Detect which cell encompasses the target text, then output its (x, y) center coordinate. 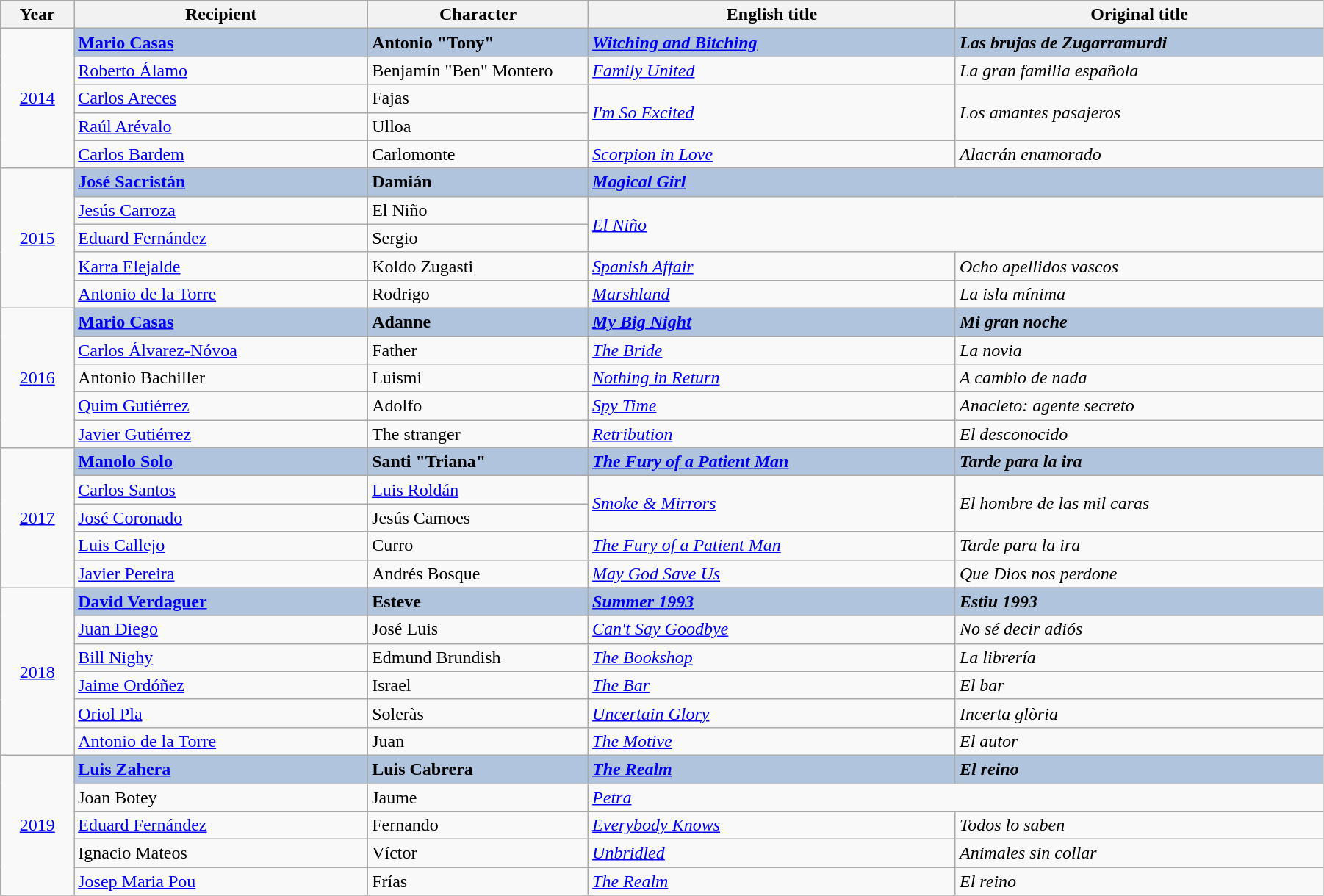
Character (478, 15)
José Sacristán (221, 182)
Todos lo saben (1139, 825)
Animales sin collar (1139, 853)
Scorpion in Love (772, 154)
Sergio (478, 238)
Oriol Pla (221, 713)
Anacleto: agente secreto (1139, 406)
Carlomonte (478, 154)
The Bookshop (772, 657)
Adolfo (478, 406)
Spanish Affair (772, 266)
Israel (478, 685)
Roberto Álamo (221, 71)
La novia (1139, 350)
Original title (1139, 15)
La gran familia española (1139, 71)
My Big Night (772, 322)
Ocho apellidos vascos (1139, 266)
El desconocido (1139, 434)
Edmund Brundish (478, 657)
Carlos Bardem (221, 154)
José Coronado (221, 518)
Curro (478, 546)
Everybody Knows (772, 825)
The Bar (772, 685)
2017 (37, 518)
Víctor (478, 853)
A cambio de nada (1139, 378)
Karra Elejalde (221, 266)
2016 (37, 377)
Luis Callejo (221, 546)
The stranger (478, 434)
Petra (956, 797)
Javier Gutiérrez (221, 434)
David Verdaguer (221, 601)
2019 (37, 825)
Uncertain Glory (772, 713)
Jaume (478, 797)
Juan (478, 741)
2015 (37, 238)
Retribution (772, 434)
Can't Say Goodbye (772, 629)
El bar (1139, 685)
Luis Zahera (221, 769)
Rodrigo (478, 294)
Antonio "Tony" (478, 43)
Jesús Carroza (221, 210)
Recipient (221, 15)
José Luis (478, 629)
Juan Diego (221, 629)
El hombre de las mil caras (1139, 504)
The Bride (772, 350)
Alacrán enamorado (1139, 154)
Josep Maria Pou (221, 881)
Magical Girl (956, 182)
Jesús Camoes (478, 518)
La isla mínima (1139, 294)
Year (37, 15)
Luis Roldán (478, 490)
Spy Time (772, 406)
Javier Pereira (221, 574)
Andrés Bosque (478, 574)
Que Dios nos perdone (1139, 574)
Las brujas de Zugarramurdi (1139, 43)
Damián (478, 182)
Koldo Zugasti (478, 266)
Fernando (478, 825)
Benjamín "Ben" Montero (478, 71)
Unbridled (772, 853)
Soleràs (478, 713)
Jaime Ordóñez (221, 685)
La librería (1139, 657)
Joan Botey (221, 797)
Marshland (772, 294)
Carlos Santos (221, 490)
Ulloa (478, 126)
Luis Cabrera (478, 769)
The Motive (772, 741)
Summer 1993 (772, 601)
Witching and Bitching (772, 43)
El autor (1139, 741)
Incerta glòria (1139, 713)
English title (772, 15)
Estiu 1993 (1139, 601)
Frías (478, 881)
Father (478, 350)
Luismi (478, 378)
Ignacio Mateos (221, 853)
Carlos Álvarez-Nóvoa (221, 350)
Manolo Solo (221, 462)
Carlos Areces (221, 98)
Family United (772, 71)
Quim Gutiérrez (221, 406)
Mi gran noche (1139, 322)
Los amantes pasajeros (1139, 112)
Adanne (478, 322)
Nothing in Return (772, 378)
I'm So Excited (772, 112)
2014 (37, 98)
Santi "Triana" (478, 462)
Smoke & Mirrors (772, 504)
Bill Nighy (221, 657)
Antonio Bachiller (221, 378)
2018 (37, 671)
Esteve (478, 601)
Fajas (478, 98)
No sé decir adiós (1139, 629)
Raúl Arévalo (221, 126)
May God Save Us (772, 574)
